Search for the cell housing the specified text and yield its (x, y) center coordinate. 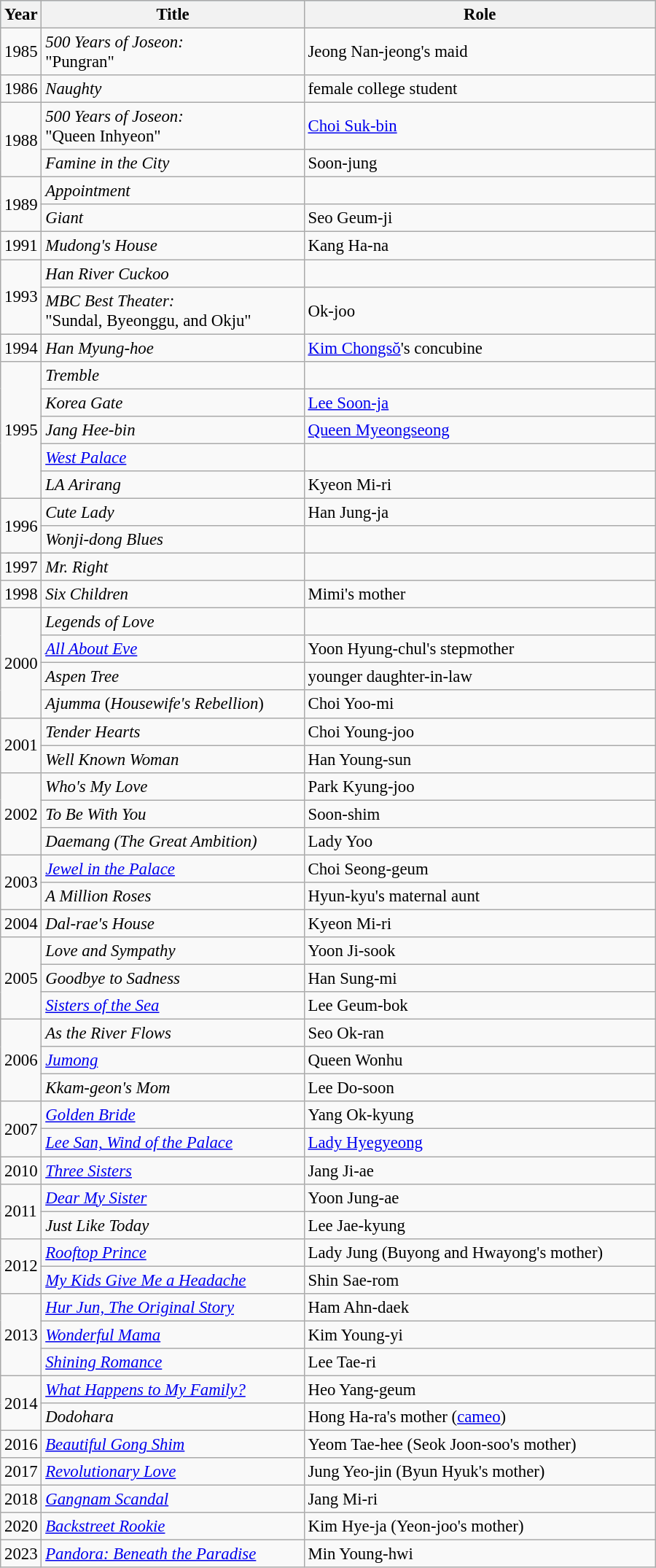
Lee Do-soon (480, 1088)
Ajumma (Housewife's Rebellion) (173, 705)
1997 (21, 567)
2010 (21, 1171)
Lady Yoo (480, 842)
1994 (21, 348)
Mimi's mother (480, 594)
Rooftop Prince (173, 1252)
1996 (21, 525)
Backstreet Rookie (173, 1526)
Lady Hyegyeong (480, 1143)
Well Known Woman (173, 759)
Title (173, 15)
Hur Jun, The Original Story (173, 1308)
Sisters of the Sea (173, 1006)
Daemang (The Great Ambition) (173, 842)
2003 (21, 882)
Lee Tae-ri (480, 1362)
Three Sisters (173, 1171)
Hong Ha-ra's mother (cameo) (480, 1417)
Beautiful Gong Shim (173, 1445)
Kim Hye-ja (Yeon-joo's mother) (480, 1526)
Han Young-sun (480, 759)
Han River Cuckoo (173, 273)
Golden Bride (173, 1115)
2006 (21, 1060)
Pandora: Beneath the Paradise (173, 1554)
2023 (21, 1554)
Revolutionary Love (173, 1472)
Year (21, 15)
LA Arirang (173, 485)
Lee Geum-bok (480, 1006)
Jewel in the Palace (173, 869)
Soon-shim (480, 814)
1988 (21, 140)
Cute Lady (173, 512)
Yeom Tae-hee (Seok Joon-soo's mother) (480, 1445)
Shin Sae-rom (480, 1280)
2002 (21, 814)
younger daughter-in-law (480, 677)
500 Years of Joseon:"Pungran" (173, 53)
Yoon Jung-ae (480, 1198)
2020 (21, 1526)
Han Jung-ja (480, 512)
Legends of Love (173, 622)
Jumong (173, 1060)
Appointment (173, 191)
Goodbye to Sadness (173, 979)
Choi Young-joo (480, 731)
Tender Hearts (173, 731)
female college student (480, 89)
Mudong's House (173, 246)
2017 (21, 1472)
Tremble (173, 375)
Lee San, Wind of the Palace (173, 1143)
Choi Seong-geum (480, 869)
Wonji-dong Blues (173, 540)
Role (480, 15)
Lee Jae-kyung (480, 1225)
Love and Sympathy (173, 951)
Jang Ji-ae (480, 1171)
Queen Myeongseong (480, 430)
Dear My Sister (173, 1198)
Wonderful Mama (173, 1335)
2013 (21, 1335)
Seo Ok-ran (480, 1033)
Kim Young-yi (480, 1335)
Who's My Love (173, 786)
What Happens to My Family? (173, 1389)
Shining Romance (173, 1362)
Han Sung-mi (480, 979)
Seo Geum-ji (480, 218)
Yoon Ji-sook (480, 951)
Hyun-kyu's maternal aunt (480, 896)
My Kids Give Me a Headache (173, 1280)
Yang Ok-kyung (480, 1115)
2016 (21, 1445)
Aspen Tree (173, 677)
Heo Yang-geum (480, 1389)
2018 (21, 1499)
Kim Chongsŏ's concubine (480, 348)
Min Young-hwi (480, 1554)
Jang Mi-ri (480, 1499)
Gangnam Scandal (173, 1499)
West Palace (173, 457)
2001 (21, 745)
Naughty (173, 89)
Korea Gate (173, 403)
1986 (21, 89)
Ok-joo (480, 311)
1991 (21, 246)
To Be With You (173, 814)
Soon-jung (480, 163)
Choi Yoo-mi (480, 705)
Yoon Hyung-chul's stepmother (480, 649)
500 Years of Joseon:"Queen Inhyeon" (173, 127)
Six Children (173, 594)
Dal-rae's House (173, 923)
2004 (21, 923)
Jung Yeo-jin (Byun Hyuk's mother) (480, 1472)
A Million Roses (173, 896)
1993 (21, 297)
Park Kyung-joo (480, 786)
Mr. Right (173, 567)
Han Myung-hoe (173, 348)
Dodohara (173, 1417)
Queen Wonhu (480, 1060)
2007 (21, 1129)
1985 (21, 53)
2000 (21, 663)
2012 (21, 1266)
1995 (21, 430)
Famine in the City (173, 163)
As the River Flows (173, 1033)
Ham Ahn-daek (480, 1308)
Choi Suk-bin (480, 127)
Jang Hee-bin (173, 430)
2014 (21, 1403)
Kkam-geon's Mom (173, 1088)
Lee Soon-ja (480, 403)
Lady Jung (Buyong and Hwayong's mother) (480, 1252)
2011 (21, 1211)
Kang Ha-na (480, 246)
2005 (21, 979)
1998 (21, 594)
All About Eve (173, 649)
Giant (173, 218)
Jeong Nan-jeong's maid (480, 53)
MBC Best Theater:"Sundal, Byeonggu, and Okju" (173, 311)
1989 (21, 204)
Just Like Today (173, 1225)
